Return the [x, y] coordinate for the center point of the cell that contains the specified text.  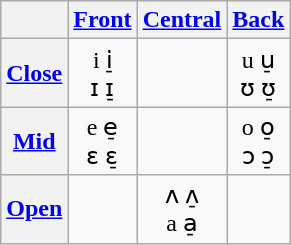
i i̠ ɪ ɪ̠ [102, 73]
o o̠ ɔ ɔ̠ [258, 141]
Close [34, 73]
Back [258, 20]
Front [102, 20]
Open [34, 209]
e e̠ ɛ ɛ̠ [102, 141]
Central [182, 20]
Mid [34, 141]
u u̠ ʊ ʊ̠ [258, 73]
ʌ ʌ̠ a a̠ [182, 209]
